Search for the cell housing the specified text and yield its [X, Y] center coordinate. 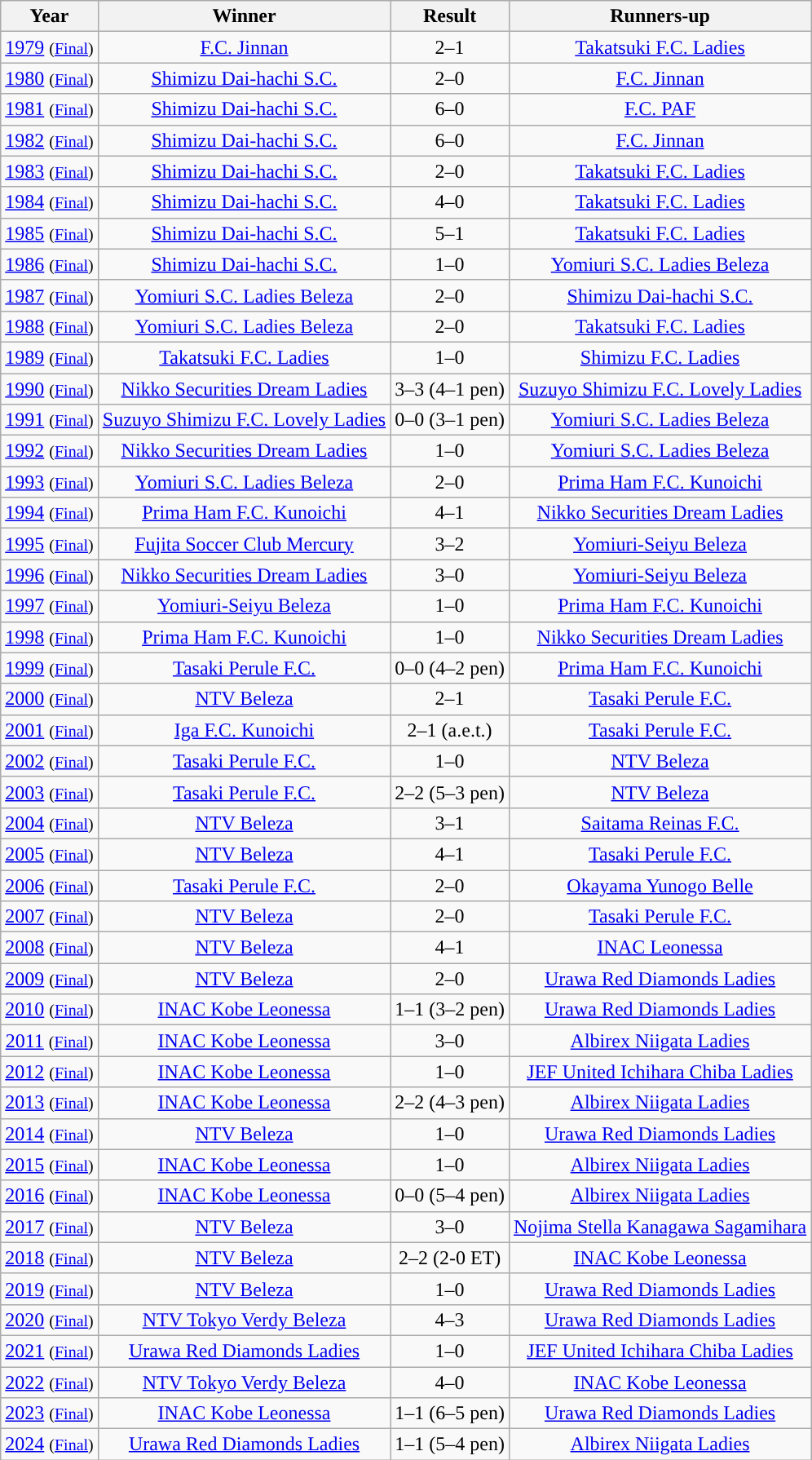
1–1 (5–4 pen) [450, 1445]
Okayama Yunogo Belle [660, 885]
1–1 (3–2 pen) [450, 1010]
2000 (Final) [50, 699]
3–1 [450, 823]
1997 (Final) [50, 606]
1986 (Final) [50, 264]
1991 (Final) [50, 420]
2021 (Final) [50, 1351]
2010 (Final) [50, 1010]
2023 (Final) [50, 1414]
1990 (Final) [50, 389]
Year [50, 16]
1996 (Final) [50, 575]
Iga F.C. Kunoichi [244, 730]
1985 (Final) [50, 233]
2019 (Final) [50, 1289]
0–0 (4–2 pen) [450, 668]
2016 (Final) [50, 1196]
1981 (Final) [50, 109]
2018 (Final) [50, 1258]
2024 (Final) [50, 1445]
2004 (Final) [50, 823]
3–2 [450, 544]
2002 (Final) [50, 761]
2001 (Final) [50, 730]
1993 (Final) [50, 482]
Saitama Reinas F.C. [660, 823]
2020 (Final) [50, 1320]
1992 (Final) [50, 451]
0–0 (3–1 pen) [450, 420]
2003 (Final) [50, 792]
2022 (Final) [50, 1383]
5–1 [450, 233]
2015 (Final) [50, 1165]
Winner [244, 16]
2017 (Final) [50, 1227]
1982 (Final) [50, 140]
1979 (Final) [50, 47]
2012 (Final) [50, 1072]
Nojima Stella Kanagawa Sagamihara [660, 1227]
Result [450, 16]
2006 (Final) [50, 885]
1–1 (6–5 pen) [450, 1414]
2014 (Final) [50, 1134]
2–2 (4–3 pen) [450, 1103]
2009 (Final) [50, 979]
1989 (Final) [50, 357]
1988 (Final) [50, 326]
2–2 (5–3 pen) [450, 792]
2013 (Final) [50, 1103]
0–0 (5–4 pen) [450, 1196]
1999 (Final) [50, 668]
2007 (Final) [50, 917]
2–1 (a.e.t.) [450, 730]
2–2 (2-0 ET) [450, 1258]
Shimizu F.C. Ladies [660, 357]
4–3 [450, 1320]
1987 (Final) [50, 295]
2011 (Final) [50, 1041]
Runners-up [660, 16]
3–3 (4–1 pen) [450, 389]
2005 (Final) [50, 854]
1998 (Final) [50, 637]
Fujita Soccer Club Mercury [244, 544]
1995 (Final) [50, 544]
2008 (Final) [50, 948]
1983 (Final) [50, 171]
INAC Leonessa [660, 948]
1980 (Final) [50, 78]
1984 (Final) [50, 202]
1994 (Final) [50, 513]
F.C. PAF [660, 109]
